Output the [x, y] coordinate of the center of the cell containing the given text.  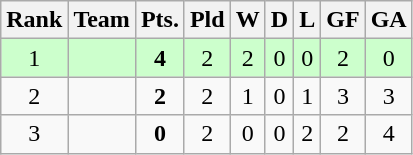
W [248, 20]
Rank [34, 20]
GF [343, 20]
GA [388, 20]
L [308, 20]
Pld [207, 20]
Team [102, 20]
Pts. [160, 20]
D [279, 20]
